Return the (X, Y) coordinate for the center point of the cell that contains the specified text.  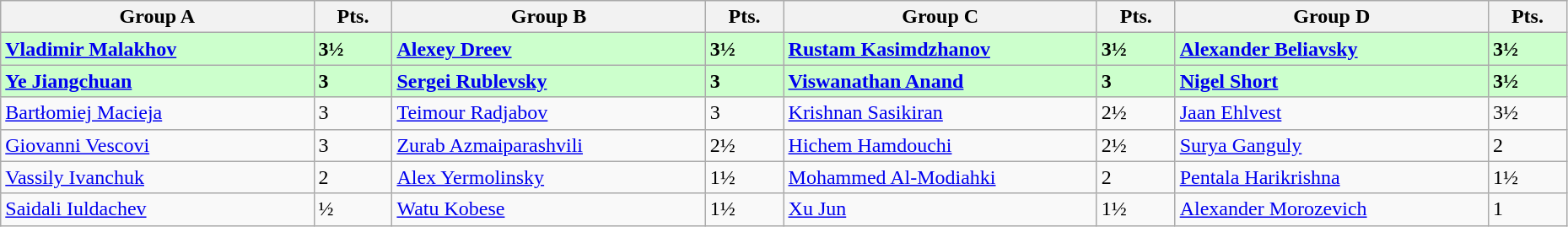
Mohammed Al-Modiahki (940, 177)
Xu Jun (940, 209)
Saidali Iuldachev (157, 209)
Krishnan Sasikiran (940, 113)
Vladimir Malakhov (157, 49)
Alexey Dreev (548, 49)
Bartłomiej Macieja (157, 113)
Alex Yermolinsky (548, 177)
Group D (1331, 17)
Teimour Radjabov (548, 113)
Vassily Ivanchuk (157, 177)
Rustam Kasimdzhanov (940, 49)
1 (1527, 209)
Alexander Beliavsky (1331, 49)
½ (353, 209)
Pentala Harikrishna (1331, 177)
Hichem Hamdouchi (940, 145)
Group C (940, 17)
Alexander Morozevich (1331, 209)
Viswanathan Anand (940, 81)
Nigel Short (1331, 81)
Group A (157, 17)
Surya Ganguly (1331, 145)
Sergei Rublevsky (548, 81)
Zurab Azmaiparashvili (548, 145)
Giovanni Vescovi (157, 145)
Group B (548, 17)
Jaan Ehlvest (1331, 113)
Ye Jiangchuan (157, 81)
Watu Kobese (548, 209)
